Determine the [x, y] coordinate at the center of the cell enclosing the given text.  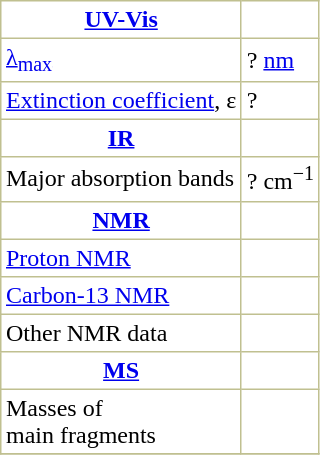
λmax [122, 60]
Major absorption bands [122, 179]
Other NMR data [122, 333]
IR [122, 139]
NMR [122, 220]
? [280, 101]
? cm−1 [280, 179]
Proton NMR [122, 258]
? nm [280, 60]
Carbon-13 NMR [122, 295]
UV-Vis [122, 20]
MS [122, 370]
Masses of main fragments [122, 421]
Extinction coefficient, ε [122, 101]
